Return the [x, y] coordinate for the center point of the cell that contains the specified text.  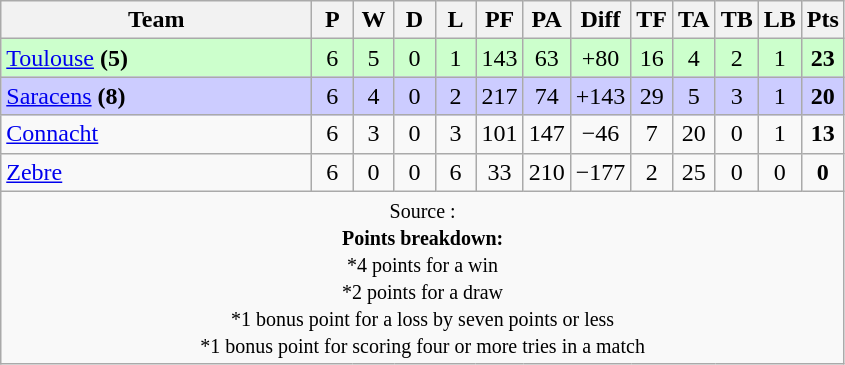
Connacht [156, 134]
13 [822, 134]
LB [780, 20]
Saracens (8) [156, 96]
Toulouse (5) [156, 58]
L [456, 20]
TB [736, 20]
−177 [600, 172]
143 [500, 58]
33 [500, 172]
PF [500, 20]
63 [546, 58]
+80 [600, 58]
W [374, 20]
210 [546, 172]
7 [652, 134]
PA [546, 20]
23 [822, 58]
+143 [600, 96]
Pts [822, 20]
217 [500, 96]
74 [546, 96]
25 [694, 172]
−46 [600, 134]
Zebre [156, 172]
TA [694, 20]
D [414, 20]
TF [652, 20]
Team [156, 20]
147 [546, 134]
P [332, 20]
101 [500, 134]
29 [652, 96]
Diff [600, 20]
16 [652, 58]
